For the text-containing cell, return its midpoint in (X, Y) coordinate format. 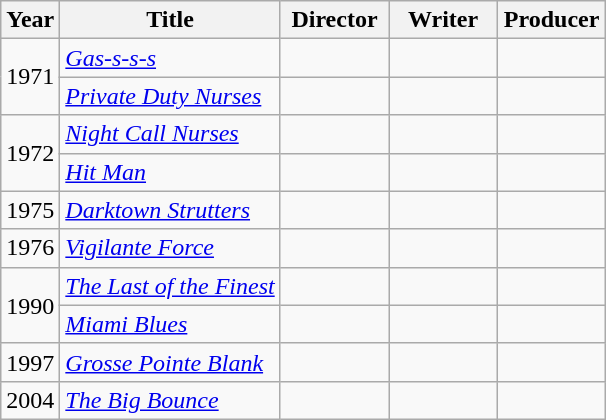
Gas-s-s-s (170, 58)
2004 (30, 400)
The Last of the Finest (170, 286)
1971 (30, 77)
Director (334, 20)
1972 (30, 153)
1990 (30, 305)
Producer (552, 20)
Darktown Strutters (170, 210)
Night Call Nurses (170, 134)
The Big Bounce (170, 400)
Title (170, 20)
Hit Man (170, 172)
Year (30, 20)
1976 (30, 248)
Grosse Pointe Blank (170, 362)
1975 (30, 210)
Writer (444, 20)
Miami Blues (170, 324)
1997 (30, 362)
Private Duty Nurses (170, 96)
Vigilante Force (170, 248)
